Determine the (x, y) coordinate at the center of the cell enclosing the given text.  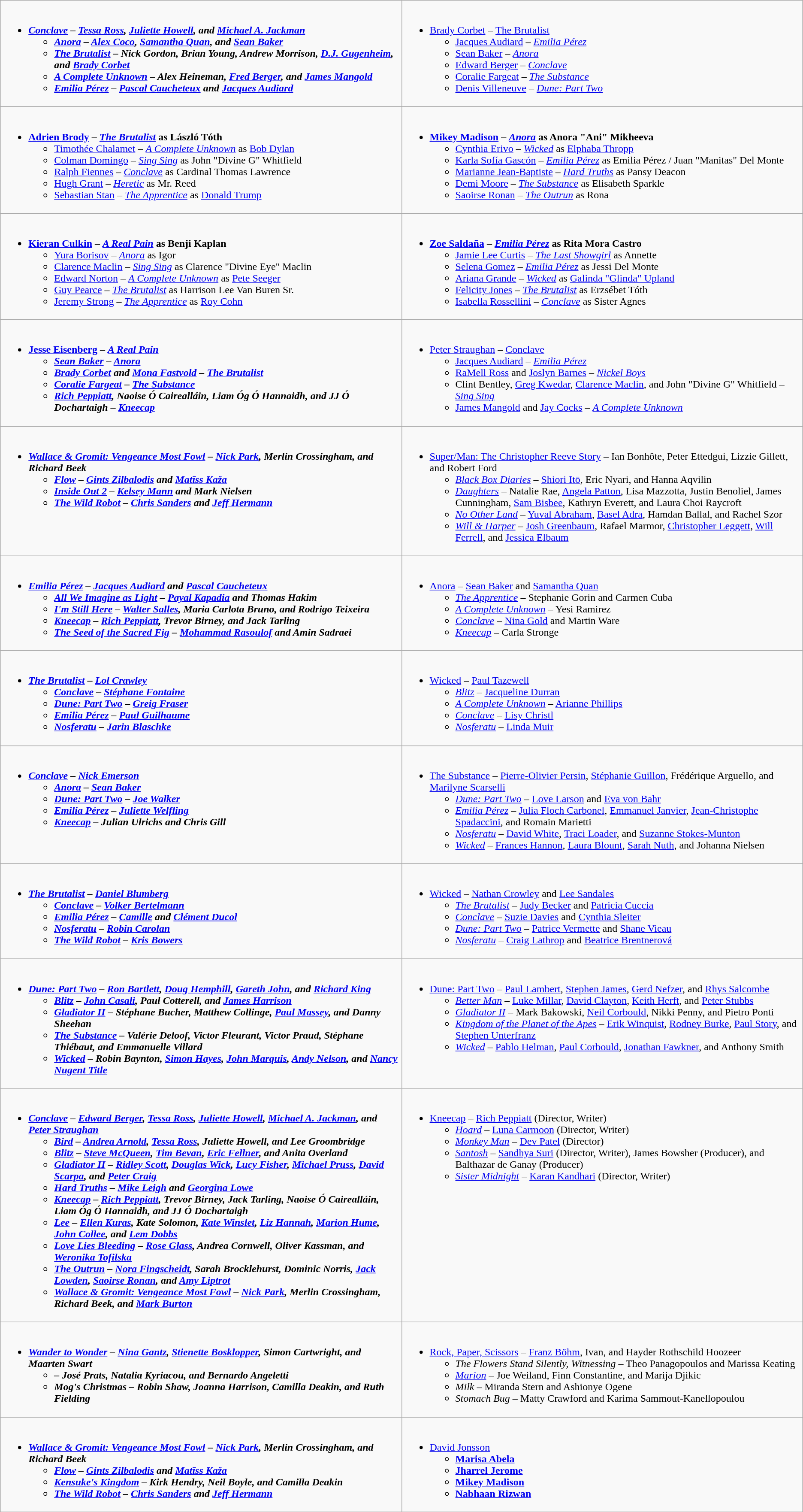
Wicked – Paul TazewellBlitz – Jacqueline DurranA Complete Unknown – Arianne PhillipsConclave – Lisy ChristlNosferatu – Linda Muir (602, 698)
The Brutalist – Lol CrawleyConclave – Stéphane FontaineDune: Part Two – Greig FraserEmilia Pérez – Paul GuilhaumeNosferatu – Jarin Blaschke (201, 698)
Conclave – Nick EmersonAnora – Sean BakerDune: Part Two – Joe WalkerEmilia Pérez – Juliette WelflingKneecap – Julian Ulrichs and Chris Gill (201, 804)
David JonssonMarisa AbelaJharrel JeromeMikey MadisonNabhaan Rizwan (602, 1464)
